Detect which cell encompasses the target text, then output its (x, y) center coordinate. 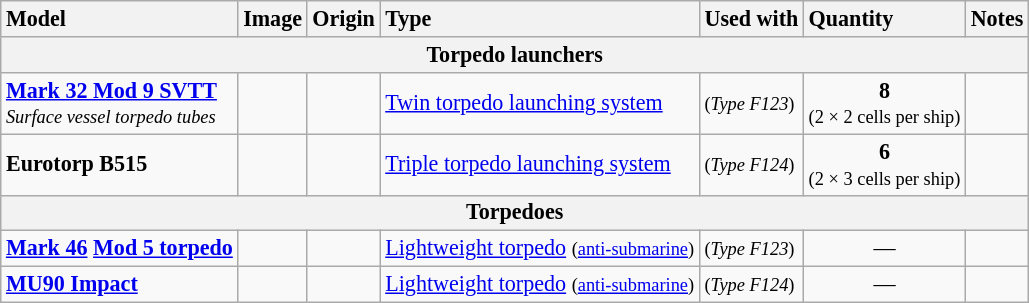
Notes (996, 18)
Quantity (884, 18)
Mark 32 Mod 9 SVTTSurface vessel torpedo tubes (120, 102)
Model (120, 18)
6(2 × 3 cells per ship) (884, 164)
Triple torpedo launching system (540, 164)
Image (272, 18)
Torpedo launchers (515, 54)
Origin (344, 18)
Eurotorp B515 (120, 164)
MU90 Impact (120, 284)
Twin torpedo launching system (540, 102)
Type (540, 18)
Used with (751, 18)
Mark 46 Mod 5 torpedo (120, 249)
8(2 × 2 cells per ship) (884, 102)
Torpedoes (515, 213)
